Search for the cell housing the specified text and yield its (x, y) center coordinate. 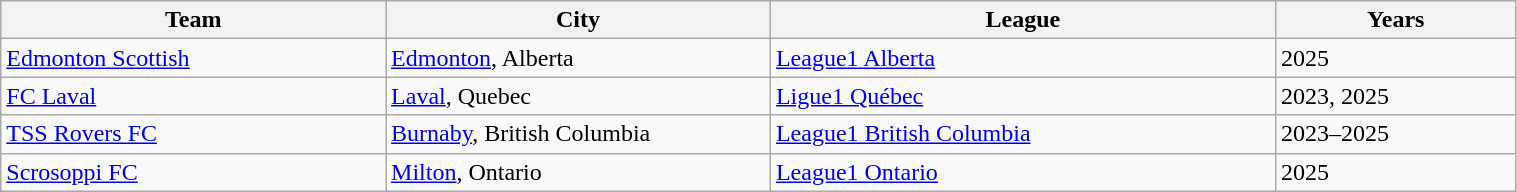
Scrosoppi FC (194, 172)
Years (1396, 20)
League1 British Columbia (1022, 134)
Burnaby, British Columbia (578, 134)
Team (194, 20)
Milton, Ontario (578, 172)
Edmonton Scottish (194, 58)
Laval, Quebec (578, 96)
TSS Rovers FC (194, 134)
League (1022, 20)
2023, 2025 (1396, 96)
League1 Alberta (1022, 58)
Ligue1 Québec (1022, 96)
FC Laval (194, 96)
League1 Ontario (1022, 172)
City (578, 20)
Edmonton, Alberta (578, 58)
2023–2025 (1396, 134)
